Provide the (x, y) coordinate of the cell's center where the given text is located.  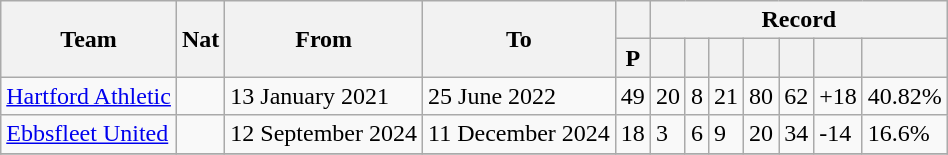
3 (668, 134)
25 June 2022 (520, 96)
8 (696, 96)
Hartford Athletic (89, 96)
80 (762, 96)
40.82% (904, 96)
From (324, 39)
Team (89, 39)
Ebbsfleet United (89, 134)
18 (632, 134)
6 (696, 134)
P (632, 58)
12 September 2024 (324, 134)
21 (726, 96)
16.6% (904, 134)
Nat (200, 39)
9 (726, 134)
11 December 2024 (520, 134)
62 (796, 96)
49 (632, 96)
-14 (838, 134)
Record (798, 20)
+18 (838, 96)
34 (796, 134)
13 January 2021 (324, 96)
To (520, 39)
